Return (x, y) of the center of cell containing provided text 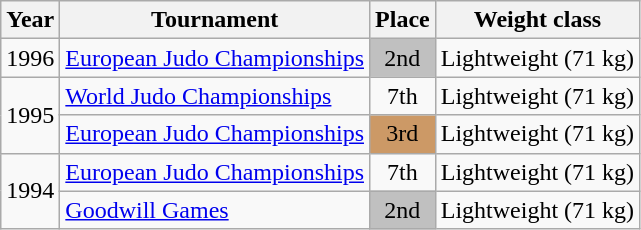
World Judo Championships (215, 96)
Year (30, 20)
1995 (30, 115)
1996 (30, 58)
3rd (403, 134)
Weight class (537, 20)
1994 (30, 191)
Tournament (215, 20)
Place (403, 20)
Goodwill Games (215, 210)
